For the text-containing cell, return its midpoint in (x, y) coordinate format. 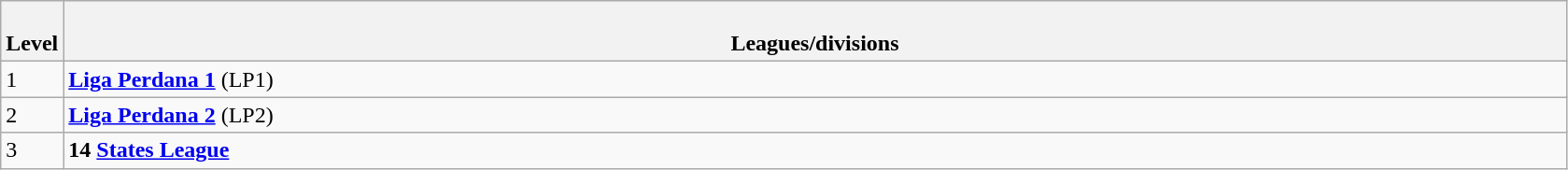
2 (32, 115)
Leagues/divisions (814, 32)
Liga Perdana 2 (LP2) (814, 115)
14 States League (814, 150)
Level (32, 32)
Liga Perdana 1 (LP1) (814, 79)
1 (32, 79)
3 (32, 150)
